Return (X, Y) of the center of cell containing provided text 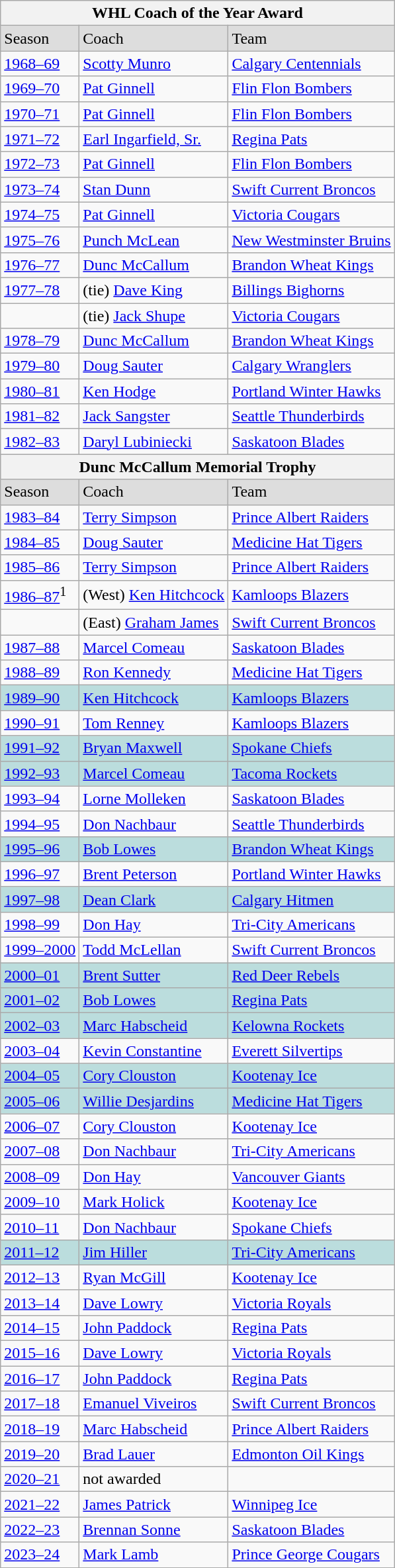
1986–871 (40, 595)
1999–2000 (40, 950)
Emanuel Viveiros (154, 1404)
1990–91 (40, 723)
Calgary Centennials (311, 64)
1980–81 (40, 391)
Billings Bighorns (311, 290)
1976–77 (40, 265)
Prince George Cougars (311, 1555)
1983–84 (40, 517)
Lorne Molleken (154, 799)
Calgary Wranglers (311, 366)
1971–72 (40, 139)
2021–22 (40, 1504)
1992–93 (40, 773)
Punch McLean (154, 240)
James Patrick (154, 1504)
Winnipeg Ice (311, 1504)
Brennan Sonne (154, 1530)
2020–21 (40, 1479)
not awarded (154, 1479)
Kevin Constantine (154, 1051)
1984–85 (40, 542)
1978–79 (40, 341)
Edmonton Oil Kings (311, 1454)
Brad Lauer (154, 1454)
1998–99 (40, 924)
Jim Hiller (154, 1252)
2003–04 (40, 1051)
(tie) Dave King (154, 290)
Bryan Maxwell (154, 748)
Ken Hitchcock (154, 698)
Brent Sutter (154, 975)
1974–75 (40, 215)
1989–90 (40, 698)
Ken Hodge (154, 391)
Mark Holick (154, 1202)
1968–69 (40, 64)
2008–09 (40, 1177)
1993–94 (40, 799)
Kelowna Rockets (311, 1026)
2012–13 (40, 1277)
2019–20 (40, 1454)
(East) Graham James (154, 622)
1981–82 (40, 416)
Brent Peterson (154, 874)
1996–97 (40, 874)
2022–23 (40, 1530)
(West) Ken Hitchcock (154, 595)
1988–89 (40, 673)
Everett Silvertips (311, 1051)
Calgary Hitmen (311, 899)
Scotty Munro (154, 64)
Dunc McCallum Memorial Trophy (197, 467)
1994–95 (40, 824)
2002–03 (40, 1026)
2004–05 (40, 1076)
1979–80 (40, 366)
Willie Desjardins (154, 1101)
1997–98 (40, 899)
Ron Kennedy (154, 673)
2001–02 (40, 1001)
1969–70 (40, 89)
Red Deer Rebels (311, 975)
Jack Sangster (154, 416)
Stan Dunn (154, 189)
2006–07 (40, 1126)
Tacoma Rockets (311, 773)
2005–06 (40, 1101)
WHL Coach of the Year Award (197, 13)
2018–19 (40, 1429)
1987–88 (40, 648)
Earl Ingarfield, Sr. (154, 139)
2007–08 (40, 1151)
Vancouver Giants (311, 1177)
Mark Lamb (154, 1555)
1995–96 (40, 849)
Tom Renney (154, 723)
2016–17 (40, 1379)
2010–11 (40, 1227)
1985–86 (40, 567)
1970–71 (40, 114)
1972–73 (40, 164)
1975–76 (40, 240)
2000–01 (40, 975)
1982–83 (40, 442)
Ryan McGill (154, 1277)
2013–14 (40, 1302)
1973–74 (40, 189)
1991–92 (40, 748)
Todd McLellan (154, 950)
Dean Clark (154, 899)
New Westminster Bruins (311, 240)
2014–15 (40, 1328)
Daryl Lubiniecki (154, 442)
2023–24 (40, 1555)
(tie) Jack Shupe (154, 316)
2015–16 (40, 1353)
2017–18 (40, 1404)
2009–10 (40, 1202)
1977–78 (40, 290)
2011–12 (40, 1252)
